Capture the cell that displays the provided text and extract its [x, y] central coordinate. 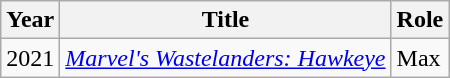
Role [420, 20]
Title [226, 20]
Year [30, 20]
2021 [30, 58]
Marvel's Wastelanders: Hawkeye [226, 58]
Max [420, 58]
